Search for the cell housing the specified text and yield its [X, Y] center coordinate. 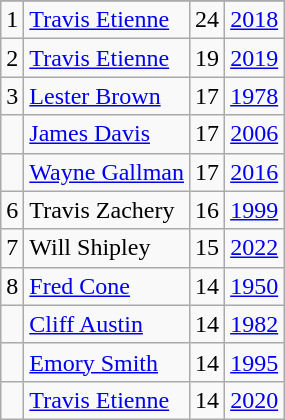
Will Shipley [107, 248]
8 [12, 286]
Wayne Gallman [107, 172]
1982 [254, 324]
2020 [254, 400]
2018 [254, 20]
Fred Cone [107, 286]
15 [208, 248]
19 [208, 58]
1978 [254, 96]
2006 [254, 134]
16 [208, 210]
3 [12, 96]
2 [12, 58]
7 [12, 248]
1950 [254, 286]
Emory Smith [107, 362]
1999 [254, 210]
Cliff Austin [107, 324]
6 [12, 210]
2016 [254, 172]
James Davis [107, 134]
24 [208, 20]
Lester Brown [107, 96]
1 [12, 20]
1995 [254, 362]
Travis Zachery [107, 210]
2022 [254, 248]
2019 [254, 58]
